Capture the cell that displays the provided text and extract its [X, Y] central coordinate. 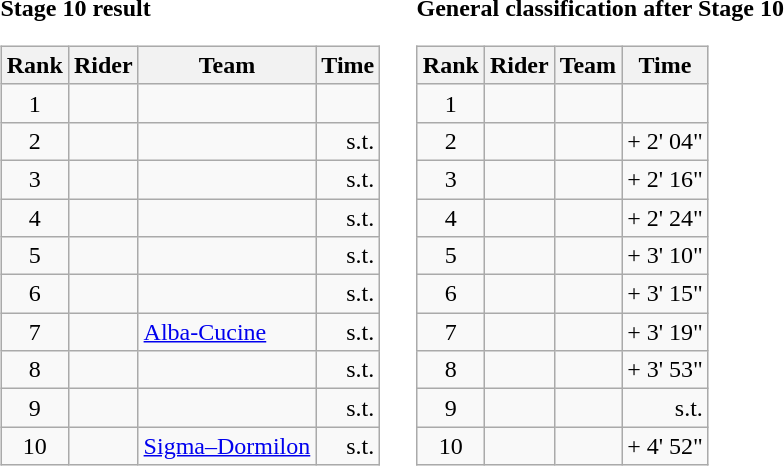
+ 3' 10" [666, 256]
Alba-Cucine [227, 332]
+ 3' 19" [666, 332]
+ 2' 16" [666, 179]
Sigma–Dormilon [227, 446]
+ 4' 52" [666, 446]
+ 2' 24" [666, 217]
+ 3' 53" [666, 370]
+ 3' 15" [666, 294]
+ 2' 04" [666, 141]
